Provide the [x, y] coordinate of the cell's center where the given text is located.  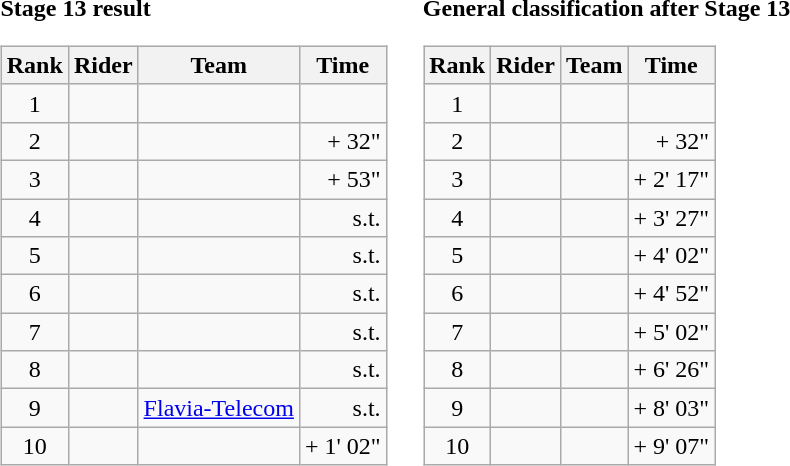
+ 9' 07" [672, 446]
+ 8' 03" [672, 408]
+ 2' 17" [672, 179]
+ 5' 02" [672, 332]
+ 1' 02" [342, 446]
+ 4' 02" [672, 256]
+ 4' 52" [672, 294]
+ 6' 26" [672, 370]
+ 3' 27" [672, 217]
Flavia-Telecom [218, 408]
+ 53" [342, 179]
